From the cell containing the given text, extract its center point as (X, Y) coordinate. 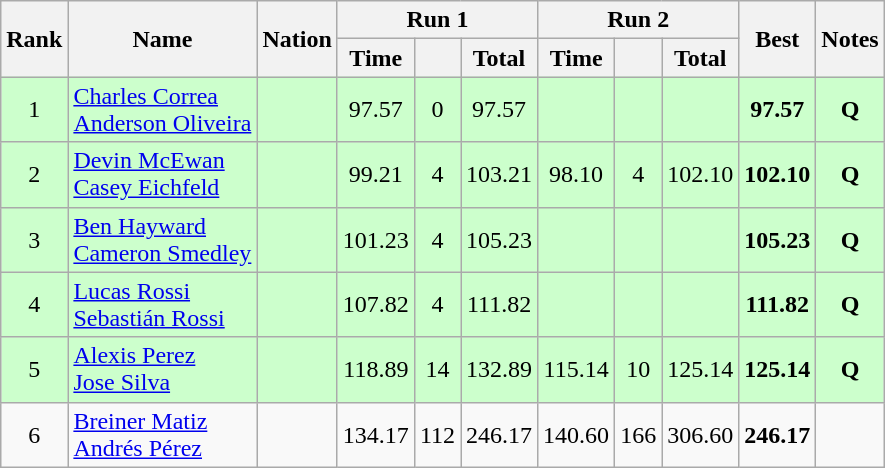
14 (437, 370)
Ben HaywardCameron Smedley (162, 240)
Notes (850, 39)
98.10 (576, 174)
103.21 (500, 174)
140.60 (576, 434)
99.21 (376, 174)
118.89 (376, 370)
Breiner MatizAndrés Pérez (162, 434)
107.82 (376, 304)
115.14 (576, 370)
Charles CorreaAnderson Oliveira (162, 110)
2 (34, 174)
Name (162, 39)
132.89 (500, 370)
6 (34, 434)
Run 1 (437, 20)
Lucas RossiSebastián Rossi (162, 304)
306.60 (700, 434)
10 (638, 370)
Devin McEwanCasey Eichfeld (162, 174)
3 (34, 240)
134.17 (376, 434)
1 (34, 110)
5 (34, 370)
101.23 (376, 240)
Run 2 (638, 20)
Best (778, 39)
Alexis PerezJose Silva (162, 370)
0 (437, 110)
166 (638, 434)
112 (437, 434)
Rank (34, 39)
Nation (297, 39)
